Return the (X, Y) coordinate for the center point of the cell that contains the specified text.  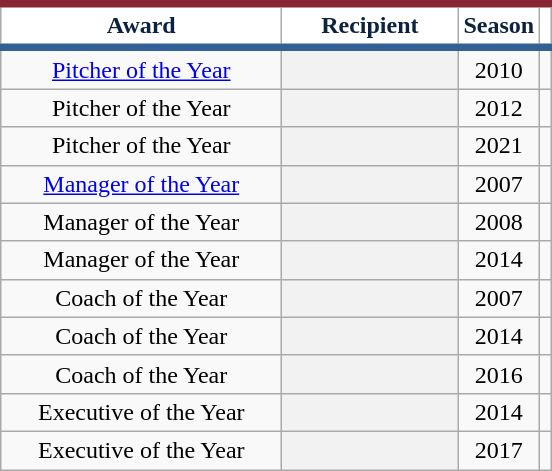
Award (142, 26)
2012 (499, 108)
Recipient (370, 26)
Season (499, 26)
2008 (499, 222)
2017 (499, 450)
2010 (499, 68)
2021 (499, 146)
2016 (499, 374)
